Identify which cell holds the provided text, then report its [X, Y] central coordinate. 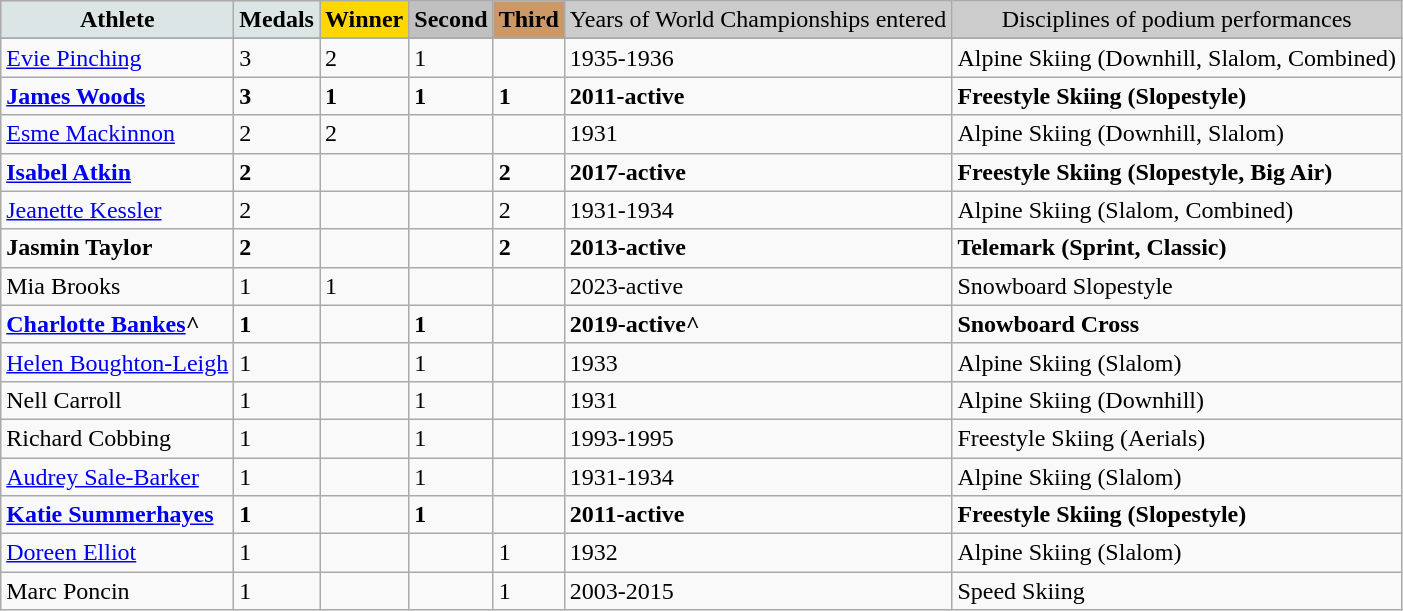
Winner [364, 20]
Years of World Championships entered [758, 20]
Helen Boughton-Leigh [118, 362]
Doreen Elliot [118, 553]
Freestyle Skiing (Aerials) [1177, 438]
2017-active [758, 172]
Alpine Skiing (Downhill, Slalom, Combined) [1177, 58]
Audrey Sale-Barker [118, 477]
Third [528, 20]
1933 [758, 362]
1932 [758, 553]
Jasmin Taylor [118, 248]
Jeanette Kessler [118, 210]
Freestyle Skiing (Slopestyle, Big Air) [1177, 172]
2013-active [758, 248]
Evie Pinching [118, 58]
Nell Carroll [118, 400]
Speed Skiing [1177, 591]
2023-active [758, 286]
Disciplines of podium performances [1177, 20]
Athlete [118, 20]
Snowboard Slopestyle [1177, 286]
Katie Summerhayes [118, 515]
Alpine Skiing (Downhill) [1177, 400]
Charlotte Bankes^ [118, 324]
Second [451, 20]
Alpine Skiing (Slalom, Combined) [1177, 210]
Telemark (Sprint, Classic) [1177, 248]
Esme Mackinnon [118, 134]
James Woods [118, 96]
2003-2015 [758, 591]
Richard Cobbing [118, 438]
Snowboard Cross [1177, 324]
Isabel Atkin [118, 172]
2019-active^ [758, 324]
Marc Poncin [118, 591]
Medals [277, 20]
Alpine Skiing (Downhill, Slalom) [1177, 134]
1935-1936 [758, 58]
Mia Brooks [118, 286]
1993-1995 [758, 438]
